For the text-containing cell, return its midpoint in (X, Y) coordinate format. 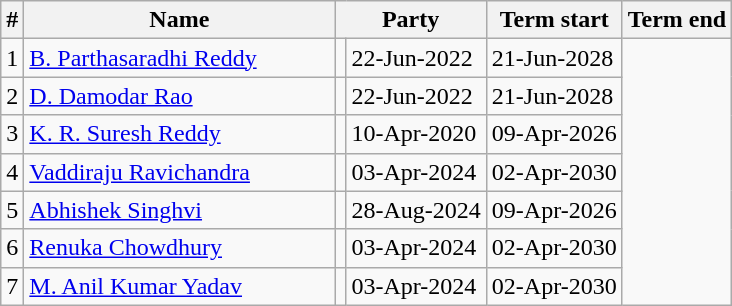
Renuka Chowdhury (180, 248)
Vaddiraju Ravichandra (180, 172)
B. Parthasaradhi Reddy (180, 58)
4 (12, 172)
# (12, 20)
6 (12, 248)
Term end (677, 20)
Party (410, 20)
3 (12, 134)
M. Anil Kumar Yadav (180, 286)
D. Damodar Rao (180, 96)
Term start (554, 20)
Abhishek Singhvi (180, 210)
5 (12, 210)
2 (12, 96)
28-Aug-2024 (416, 210)
7 (12, 286)
10-Apr-2020 (416, 134)
Name (180, 20)
K. R. Suresh Reddy (180, 134)
1 (12, 58)
